Find where the given text appears and provide that cell's center as (x, y) coordinate. 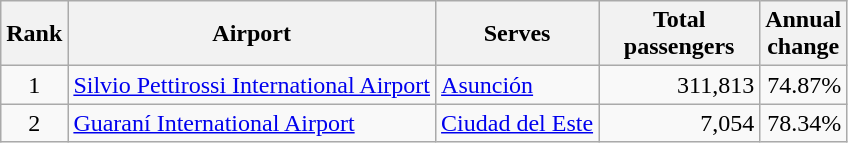
78.34% (804, 123)
7,054 (680, 123)
1 (34, 85)
Guaraní International Airport (252, 123)
Silvio Pettirossi International Airport (252, 85)
311,813 (680, 85)
Annualchange (804, 34)
74.87% (804, 85)
Asunción (518, 85)
2 (34, 123)
Airport (252, 34)
Totalpassengers (680, 34)
Rank (34, 34)
Serves (518, 34)
Ciudad del Este (518, 123)
